Pinpoint the cell where the given text exists, returning its [x, y] midpoint coordinate. 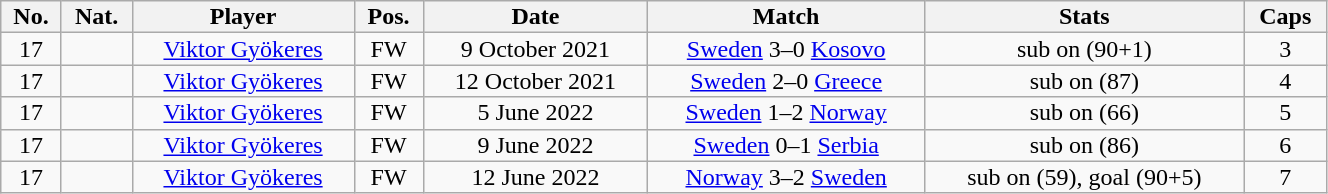
Date [536, 17]
4 [1285, 81]
Player [243, 17]
5 June 2022 [536, 113]
Match [786, 17]
sub on (90+1) [1085, 49]
Sweden 2–0 Greece [786, 81]
Stats [1085, 17]
Sweden 1–2 Norway [786, 113]
Pos. [388, 17]
12 June 2022 [536, 177]
Nat. [96, 17]
6 [1285, 145]
Sweden 3–0 Kosovo [786, 49]
9 October 2021 [536, 49]
7 [1285, 177]
3 [1285, 49]
sub on (59), goal (90+5) [1085, 177]
Norway 3–2 Sweden [786, 177]
Sweden 0–1 Serbia [786, 145]
No. [31, 17]
9 June 2022 [536, 145]
5 [1285, 113]
Caps [1285, 17]
sub on (86) [1085, 145]
12 October 2021 [536, 81]
sub on (66) [1085, 113]
sub on (87) [1085, 81]
